Capture the cell that displays the provided text and extract its [x, y] central coordinate. 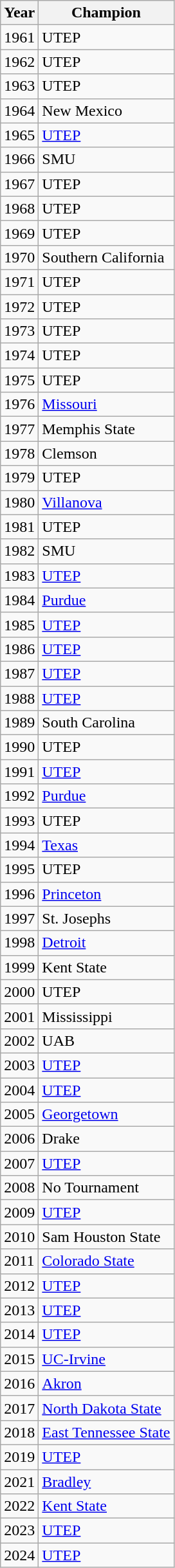
1984 [19, 600]
2019 [19, 1457]
1991 [19, 772]
2024 [19, 1555]
Missouri [106, 405]
1982 [19, 551]
2009 [19, 1212]
North Dakota State [106, 1408]
1963 [19, 86]
2015 [19, 1359]
1967 [19, 184]
Southern California [106, 257]
1961 [19, 37]
2004 [19, 1090]
1994 [19, 845]
1981 [19, 527]
Bradley [106, 1481]
2012 [19, 1286]
1997 [19, 918]
1971 [19, 282]
1976 [19, 405]
1966 [19, 160]
East Tennessee State [106, 1432]
Akron [106, 1383]
UAB [106, 1041]
1962 [19, 62]
2006 [19, 1139]
1992 [19, 796]
South Carolina [106, 723]
1989 [19, 723]
2003 [19, 1065]
1985 [19, 624]
1993 [19, 821]
1975 [19, 380]
1973 [19, 331]
1969 [19, 233]
Georgetown [106, 1115]
No Tournament [106, 1188]
Texas [106, 845]
1968 [19, 208]
Princeton [106, 894]
1990 [19, 747]
2000 [19, 992]
1998 [19, 943]
Mississippi [106, 1016]
Clemson [106, 453]
2013 [19, 1310]
2023 [19, 1531]
2017 [19, 1408]
1983 [19, 576]
1980 [19, 502]
2002 [19, 1041]
1979 [19, 478]
2016 [19, 1383]
1988 [19, 698]
1996 [19, 894]
2007 [19, 1163]
Drake [106, 1139]
1986 [19, 649]
Year [19, 13]
2018 [19, 1432]
1978 [19, 453]
2001 [19, 1016]
1970 [19, 257]
1974 [19, 356]
2021 [19, 1481]
1999 [19, 967]
1964 [19, 111]
2010 [19, 1237]
2011 [19, 1261]
2014 [19, 1335]
2022 [19, 1506]
1965 [19, 135]
1987 [19, 673]
2005 [19, 1115]
Champion [106, 13]
New Mexico [106, 111]
Sam Houston State [106, 1237]
Detroit [106, 943]
UC-Irvine [106, 1359]
Memphis State [106, 429]
Villanova [106, 502]
1972 [19, 307]
St. Josephs [106, 918]
1995 [19, 870]
2008 [19, 1188]
1977 [19, 429]
Colorado State [106, 1261]
